Determine the (x, y) coordinate at the center of the cell enclosing the given text.  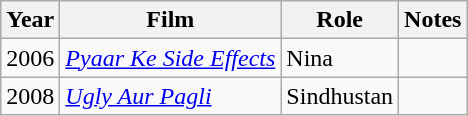
2006 (30, 58)
Role (340, 20)
2008 (30, 96)
Pyaar Ke Side Effects (170, 58)
Ugly Aur Pagli (170, 96)
Sindhustan (340, 96)
Film (170, 20)
Notes (433, 20)
Year (30, 20)
Nina (340, 58)
